Output the (X, Y) coordinate of the center of the cell containing the given text.  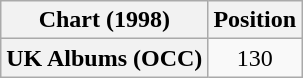
130 (255, 58)
UK Albums (OCC) (104, 58)
Position (255, 20)
Chart (1998) (104, 20)
